Scan for the cell matching the given text and deliver its [X, Y] coordinate at center. 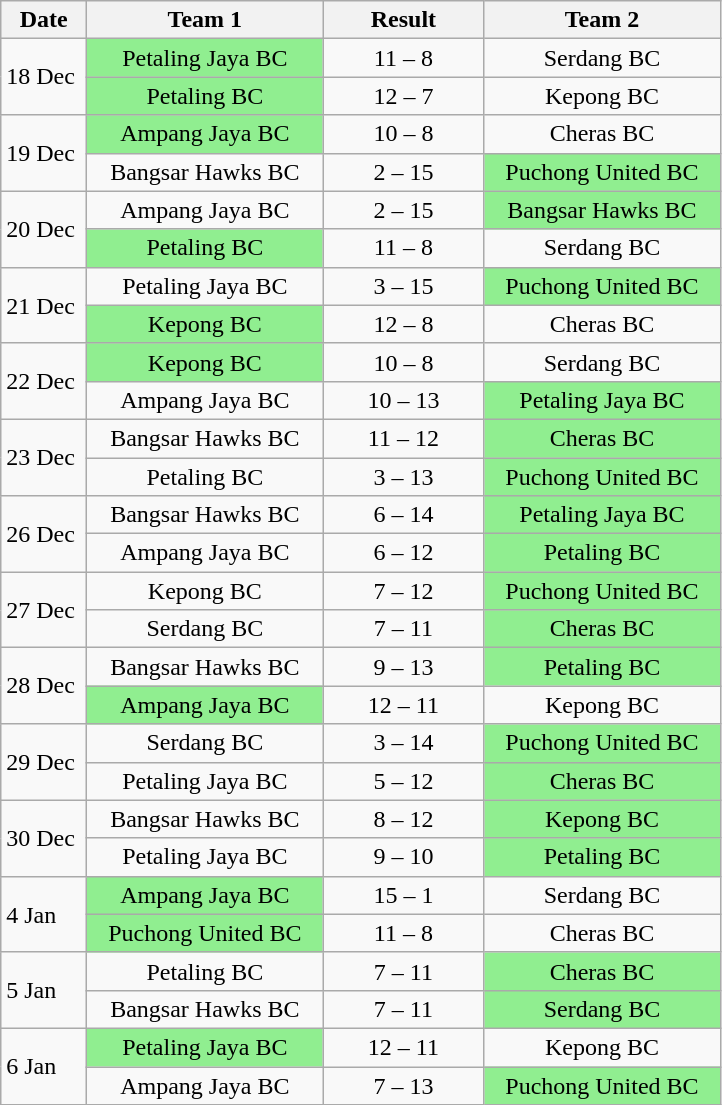
9 – 10 [404, 857]
23 Dec [44, 457]
Date [44, 20]
4 Jan [44, 914]
27 Dec [44, 610]
7 – 12 [404, 591]
5 – 12 [404, 781]
8 – 12 [404, 819]
20 Dec [44, 229]
Team 2 [602, 20]
Result [404, 20]
5 Jan [44, 990]
21 Dec [44, 305]
19 Dec [44, 153]
12 – 8 [404, 324]
29 Dec [44, 762]
11 – 12 [404, 438]
10 – 13 [404, 400]
9 – 13 [404, 667]
7 – 13 [404, 1085]
26 Dec [44, 534]
3 – 14 [404, 743]
Team 1 [205, 20]
6 Jan [44, 1066]
3 – 15 [404, 286]
30 Dec [44, 838]
6 – 12 [404, 553]
18 Dec [44, 77]
22 Dec [44, 381]
15 – 1 [404, 895]
6 – 14 [404, 515]
3 – 13 [404, 477]
28 Dec [44, 686]
12 – 7 [404, 96]
